From the cell containing the given text, extract its center point as [x, y] coordinate. 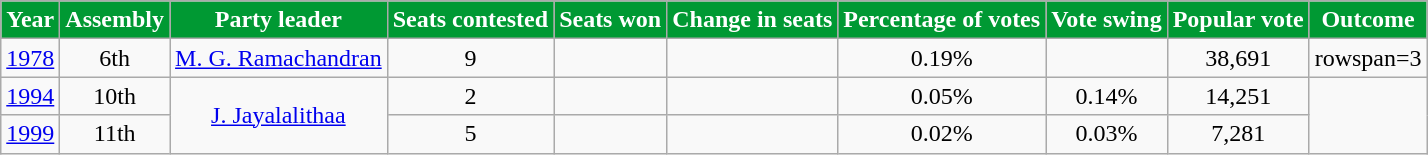
Popular vote [1238, 20]
Vote swing [1107, 20]
7,281 [1238, 134]
0.19% [942, 58]
Assembly [115, 20]
Percentage of votes [942, 20]
0.02% [942, 134]
5 [470, 134]
0.14% [1107, 96]
M. G. Ramachandran [279, 58]
10th [115, 96]
9 [470, 58]
Change in seats [752, 20]
J. Jayalalithaa [279, 115]
Outcome [1368, 20]
Party leader [279, 20]
0.03% [1107, 134]
14,251 [1238, 96]
1994 [30, 96]
Year [30, 20]
1978 [30, 58]
Seats contested [470, 20]
2 [470, 96]
1999 [30, 134]
6th [115, 58]
38,691 [1238, 58]
0.05% [942, 96]
Seats won [610, 20]
rowspan=3 [1368, 58]
11th [115, 134]
